Return [x, y] of the center of cell containing provided text 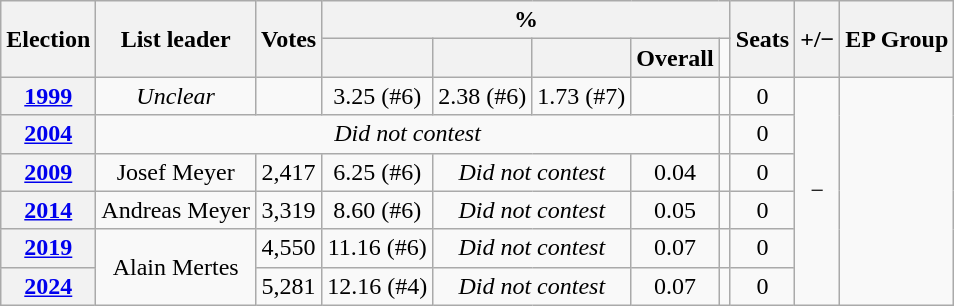
0.04 [675, 172]
2024 [48, 286]
EP Group [897, 39]
Alain Mertes [176, 267]
1999 [48, 96]
Unclear [176, 96]
2004 [48, 134]
2009 [48, 172]
1.73 (#7) [582, 96]
2.38 (#6) [482, 96]
Josef Meyer [176, 172]
12.16 (#4) [378, 286]
% [526, 20]
Overall [675, 58]
+/− [818, 39]
Votes [288, 39]
3.25 (#6) [378, 96]
List leader [176, 39]
Andreas Meyer [176, 210]
2,417 [288, 172]
2019 [48, 248]
Election [48, 39]
5,281 [288, 286]
11.16 (#6) [378, 248]
6.25 (#6) [378, 172]
0.05 [675, 210]
4,550 [288, 248]
2014 [48, 210]
8.60 (#6) [378, 210]
Seats [762, 39]
− [818, 191]
3,319 [288, 210]
